Pinpoint the cell where the given text exists, returning its [X, Y] midpoint coordinate. 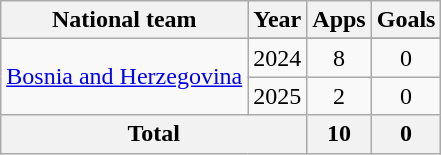
8 [339, 58]
Total [154, 134]
2025 [278, 96]
2024 [278, 58]
Bosnia and Herzegovina [124, 77]
10 [339, 134]
National team [124, 20]
Apps [339, 20]
Year [278, 20]
Goals [406, 20]
2 [339, 96]
